Provide the [X, Y] coordinate of the cell's center where the given text is located.  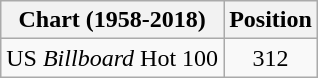
Position [271, 20]
312 [271, 58]
US Billboard Hot 100 [112, 58]
Chart (1958-2018) [112, 20]
